Identify which cell holds the provided text, then report its (X, Y) central coordinate. 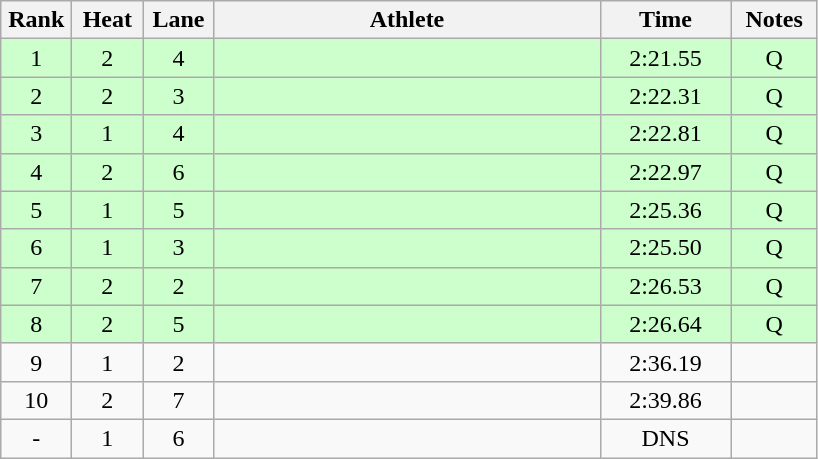
10 (36, 400)
DNS (666, 438)
2:25.36 (666, 210)
Time (666, 20)
2:22.81 (666, 134)
2:21.55 (666, 58)
2:36.19 (666, 362)
8 (36, 324)
2:25.50 (666, 248)
2:26.64 (666, 324)
Notes (774, 20)
- (36, 438)
9 (36, 362)
2:22.31 (666, 96)
2:39.86 (666, 400)
Rank (36, 20)
Athlete (407, 20)
Heat (108, 20)
2:26.53 (666, 286)
Lane (178, 20)
2:22.97 (666, 172)
